Pinpoint the cell where the given text exists, returning its [X, Y] midpoint coordinate. 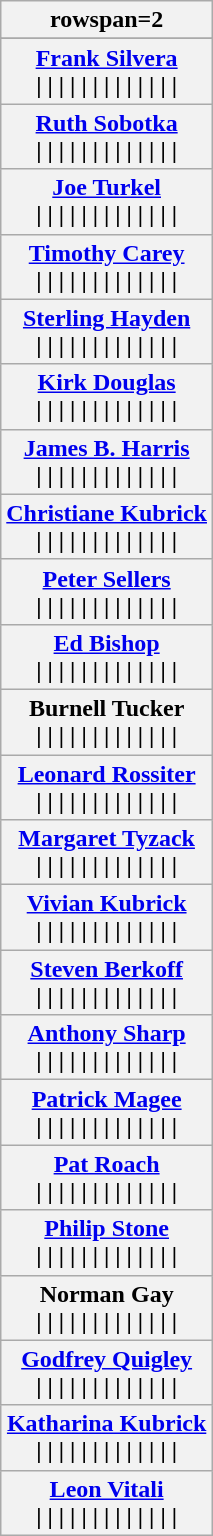
Patrick Magee | | | | | | | | | | | | | [107, 1112]
Leonard Rossiter | | | | | | | | | | | | | [107, 786]
Ed Bishop | | | | | | | | | | | | | [107, 656]
Norman Gay | | | | | | | | | | | | | [107, 1308]
Christiane Kubrick | | | | | | | | | | | | | [107, 526]
Joe Turkel | | | | | | | | | | | | | [107, 202]
Godfrey Quigley | | | | | | | | | | | | | [107, 1372]
Peter Sellers | | | | | | | | | | | | | [107, 592]
Katharina Kubrick | | | | | | | | | | | | | [107, 1438]
Philip Stone | | | | | | | | | | | | | [107, 1242]
Frank Silvera | | | | | | | | | | | | | [107, 72]
rowspan=2 [107, 20]
Burnell Tucker | | | | | | | | | | | | | [107, 722]
Kirk Douglas | | | | | | | | | | | | | [107, 396]
Steven Berkoff | | | | | | | | | | | | | [107, 982]
Timothy Carey | | | | | | | | | | | | | [107, 266]
James B. Harris | | | | | | | | | | | | | [107, 462]
Margaret Tyzack | | | | | | | | | | | | | [107, 852]
Pat Roach | | | | | | | | | | | | | [107, 1178]
Leon Vitali | | | | | | | | | | | | | [107, 1502]
Sterling Hayden | | | | | | | | | | | | | [107, 332]
Vivian Kubrick | | | | | | | | | | | | | [107, 918]
Ruth Sobotka | | | | | | | | | | | | | [107, 136]
Anthony Sharp | | | | | | | | | | | | | [107, 1048]
